For the text-containing cell, return its midpoint in [x, y] coordinate format. 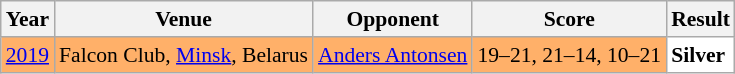
Opponent [392, 19]
Falcon Club, Minsk, Belarus [184, 55]
Result [700, 19]
Anders Antonsen [392, 55]
19–21, 21–14, 10–21 [569, 55]
Venue [184, 19]
Year [28, 19]
Silver [700, 55]
Score [569, 19]
2019 [28, 55]
